Output the [x, y] coordinate of the center of the cell containing the given text.  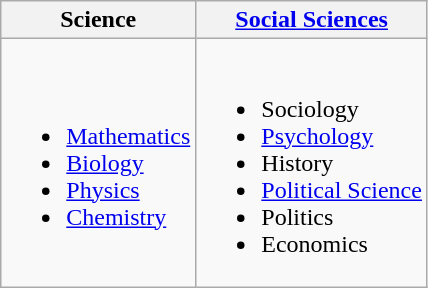
SociologyPsychologyHistoryPolitical SciencePoliticsEconomics [312, 163]
Science [98, 20]
MathematicsBiologyPhysicsChemistry [98, 163]
Social Sciences [312, 20]
